Search for the cell housing the specified text and yield its (x, y) center coordinate. 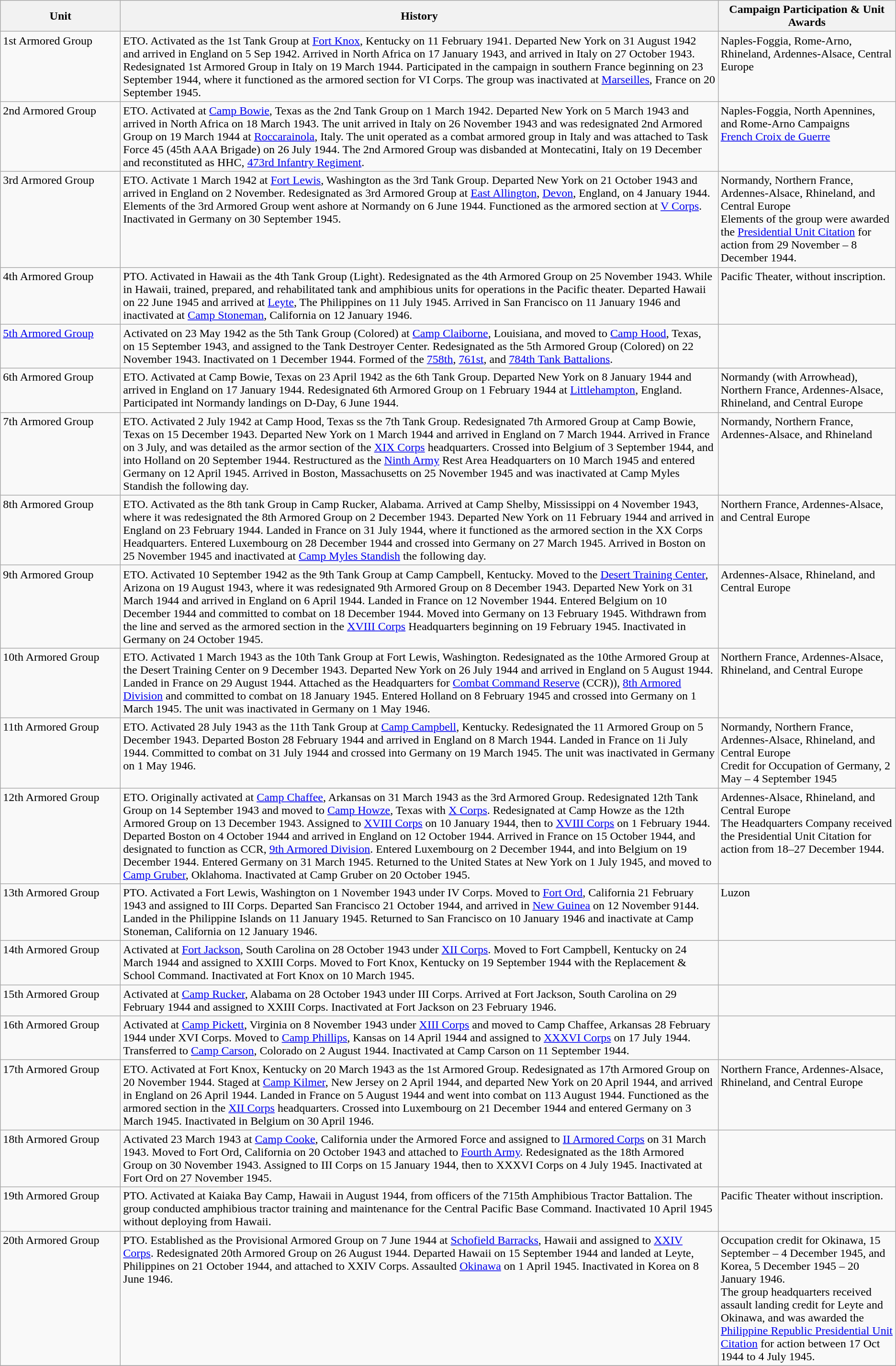
1st Armored Group (60, 67)
Naples-Foggia, North Apennines, and Rome-Arno CampaignsFrench Croix de Guerre (807, 136)
Unit (60, 16)
History (419, 16)
Ardennes-Alsace, Rhineland, and Central Europe (807, 606)
13th Armored Group (60, 913)
Luzon (807, 913)
Normandy, Northern France, Ardennes-Alsace, and Rhineland (807, 454)
5th Armored Group (60, 346)
14th Armored Group (60, 963)
20th Armored Group (60, 1298)
8th Armored Group (60, 530)
15th Armored Group (60, 1001)
Northern France, Ardennes-Alsace, and Central Europe (807, 530)
17th Armored Group (60, 1095)
6th Armored Group (60, 390)
9th Armored Group (60, 606)
Ardennes-Alsace, Rhineland, and Central EuropeThe Headquarters Company received the Presidential Unit Citation for action from 18–27 December 1944. (807, 836)
Normandy, Northern France, Ardennes-Alsace, Rhineland, and Central EuropeCredit for Occupation of Germany, 2 May – 4 September 1945 (807, 753)
Naples-Foggia, Rome-Arno, Rhineland, Ardennes-Alsace, Central Europe (807, 67)
3rd Armored Group (60, 219)
11th Armored Group (60, 753)
Pacific Theater without inscription. (807, 1209)
18th Armored Group (60, 1159)
16th Armored Group (60, 1038)
4th Armored Group (60, 296)
2nd Armored Group (60, 136)
12th Armored Group (60, 836)
10th Armored Group (60, 683)
Campaign Participation & Unit Awards (807, 16)
Pacific Theater, without inscription. (807, 296)
7th Armored Group (60, 454)
Normandy (with Arrowhead), Northern France, Ardennes-Alsace, Rhineland, and Central Europe (807, 390)
19th Armored Group (60, 1209)
